Return [X, Y] of the center of cell containing provided text 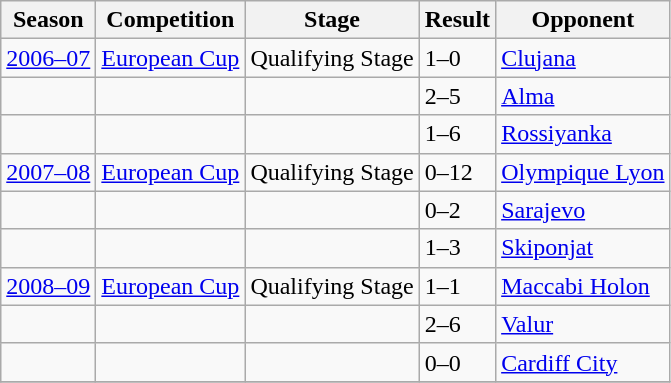
Competition [170, 20]
Season [48, 20]
Result [457, 20]
Maccabi Holon [583, 286]
2–6 [457, 324]
1–1 [457, 286]
0–12 [457, 172]
2007–08 [48, 172]
1–6 [457, 134]
2006–07 [48, 58]
Valur [583, 324]
1–3 [457, 248]
0–0 [457, 362]
Cardiff City [583, 362]
Stage [332, 20]
1–0 [457, 58]
2–5 [457, 96]
2008–09 [48, 286]
Skiponjat [583, 248]
Sarajevo [583, 210]
Opponent [583, 20]
0–2 [457, 210]
Alma [583, 96]
Clujana [583, 58]
Olympique Lyon [583, 172]
Rossiyanka [583, 134]
